Identify which cell holds the provided text, then report its (x, y) central coordinate. 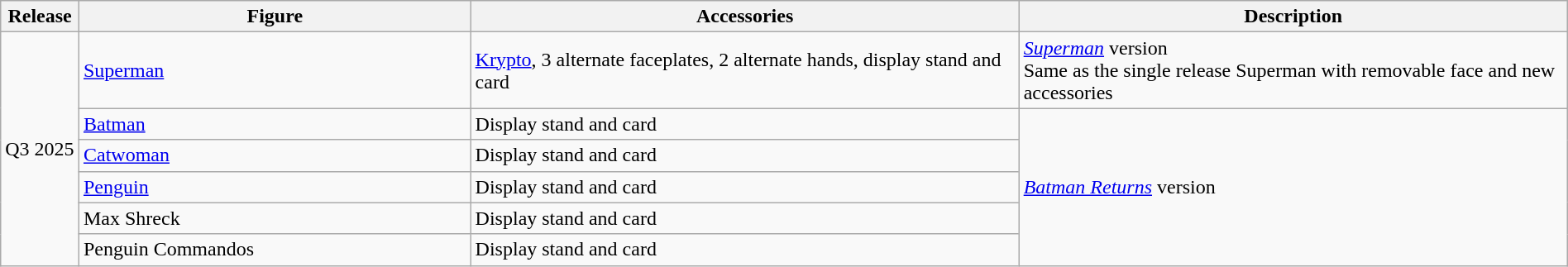
Superman (275, 70)
Penguin Commandos (275, 250)
Q3 2025 (40, 149)
Figure (275, 17)
Max Shreck (275, 218)
Batman (275, 124)
Accessories (744, 17)
Superman versionSame as the single release Superman with removable face and new accessories (1293, 70)
Catwoman (275, 155)
Penguin (275, 187)
Krypto, 3 alternate faceplates, 2 alternate hands, display stand and card (744, 70)
Description (1293, 17)
Batman Returns version (1293, 187)
Release (40, 17)
